Return (x, y) of the center of cell containing provided text 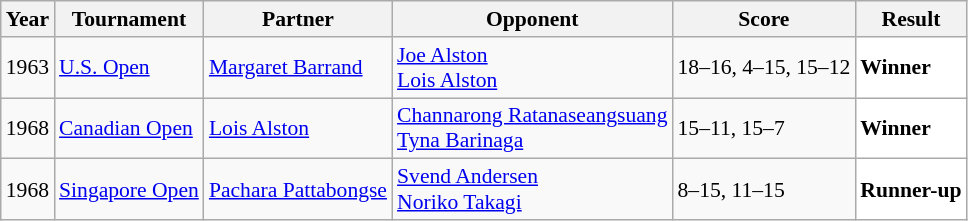
Pachara Pattabongse (298, 190)
1963 (28, 68)
Singapore Open (129, 190)
Partner (298, 19)
Result (910, 19)
Score (764, 19)
Svend Andersen Noriko Takagi (532, 190)
Joe Alston Lois Alston (532, 68)
U.S. Open (129, 68)
18–16, 4–15, 15–12 (764, 68)
8–15, 11–15 (764, 190)
Lois Alston (298, 128)
Opponent (532, 19)
Year (28, 19)
Tournament (129, 19)
15–11, 15–7 (764, 128)
Runner-up (910, 190)
Canadian Open (129, 128)
Channarong Ratanaseangsuang Tyna Barinaga (532, 128)
Margaret Barrand (298, 68)
